Provide the (X, Y) coordinate of the cell's center where the given text is located.  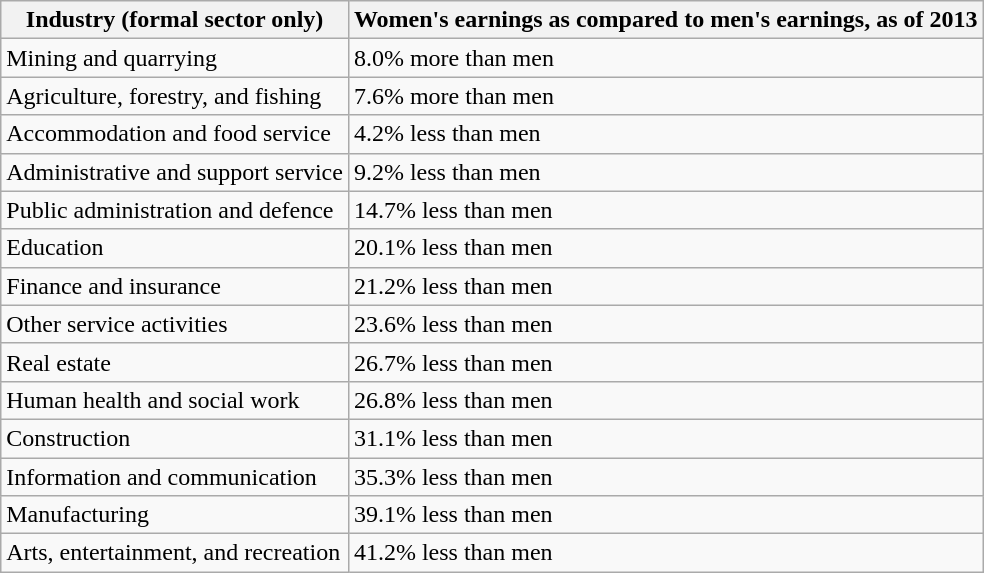
Administrative and support service (175, 172)
Women's earnings as compared to men's earnings, as of 2013 (666, 20)
23.6% less than men (666, 324)
Arts, entertainment, and recreation (175, 553)
Manufacturing (175, 515)
Construction (175, 438)
21.2% less than men (666, 286)
Human health and social work (175, 400)
14.7% less than men (666, 210)
8.0% more than men (666, 58)
Real estate (175, 362)
7.6% more than men (666, 96)
4.2% less than men (666, 134)
26.7% less than men (666, 362)
Finance and insurance (175, 286)
Education (175, 248)
Industry (formal sector only) (175, 20)
9.2% less than men (666, 172)
Accommodation and food service (175, 134)
31.1% less than men (666, 438)
Public administration and defence (175, 210)
Agriculture, forestry, and fishing (175, 96)
20.1% less than men (666, 248)
26.8% less than men (666, 400)
Information and communication (175, 477)
Other service activities (175, 324)
35.3% less than men (666, 477)
Mining and quarrying (175, 58)
41.2% less than men (666, 553)
39.1% less than men (666, 515)
